Capture the cell that displays the provided text and extract its (x, y) central coordinate. 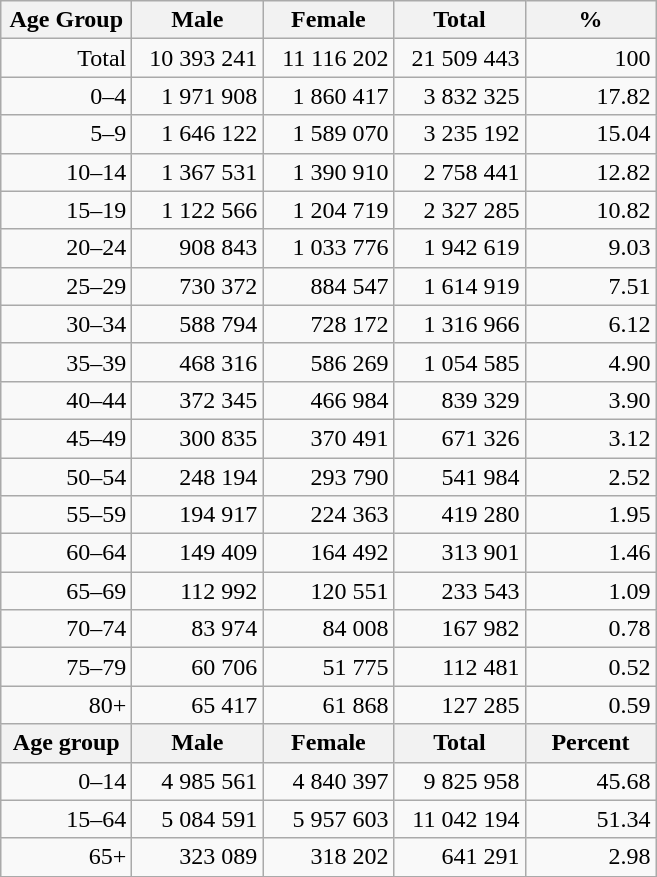
11 042 194 (460, 819)
293 790 (328, 477)
1 589 070 (328, 134)
728 172 (328, 324)
65 417 (198, 705)
51.34 (590, 819)
3 235 192 (460, 134)
370 491 (328, 438)
908 843 (198, 248)
21 509 443 (460, 58)
419 280 (460, 515)
10 393 241 (198, 58)
15–19 (66, 210)
25–29 (66, 286)
3.90 (590, 400)
2 327 285 (460, 210)
3.12 (590, 438)
541 984 (460, 477)
194 917 (198, 515)
1 646 122 (198, 134)
45.68 (590, 781)
15.04 (590, 134)
224 363 (328, 515)
120 551 (328, 591)
248 194 (198, 477)
164 492 (328, 553)
641 291 (460, 857)
Age Group (66, 20)
1 204 719 (328, 210)
60–64 (66, 553)
1 316 966 (460, 324)
3 832 325 (460, 96)
149 409 (198, 553)
35–39 (66, 362)
300 835 (198, 438)
10.82 (590, 210)
100 (590, 58)
20–24 (66, 248)
61 868 (328, 705)
5–9 (66, 134)
0–14 (66, 781)
Age group (66, 743)
83 974 (198, 629)
60 706 (198, 667)
0–4 (66, 96)
% (590, 20)
1 971 908 (198, 96)
Percent (590, 743)
15–64 (66, 819)
1 367 531 (198, 172)
65+ (66, 857)
1 860 417 (328, 96)
4 840 397 (328, 781)
318 202 (328, 857)
70–74 (66, 629)
0.59 (590, 705)
313 901 (460, 553)
0.78 (590, 629)
4.90 (590, 362)
9 825 958 (460, 781)
1 390 910 (328, 172)
323 089 (198, 857)
40–44 (66, 400)
468 316 (198, 362)
112 481 (460, 667)
80+ (66, 705)
1.46 (590, 553)
9.03 (590, 248)
4 985 561 (198, 781)
6.12 (590, 324)
2 758 441 (460, 172)
1 122 566 (198, 210)
50–54 (66, 477)
55–59 (66, 515)
17.82 (590, 96)
65–69 (66, 591)
30–34 (66, 324)
0.52 (590, 667)
7.51 (590, 286)
84 008 (328, 629)
51 775 (328, 667)
2.98 (590, 857)
12.82 (590, 172)
1.09 (590, 591)
1 614 919 (460, 286)
839 329 (460, 400)
11 116 202 (328, 58)
127 285 (460, 705)
45–49 (66, 438)
5 084 591 (198, 819)
1 942 619 (460, 248)
1.95 (590, 515)
5 957 603 (328, 819)
75–79 (66, 667)
466 984 (328, 400)
167 982 (460, 629)
884 547 (328, 286)
671 326 (460, 438)
1 054 585 (460, 362)
2.52 (590, 477)
586 269 (328, 362)
1 033 776 (328, 248)
588 794 (198, 324)
10–14 (66, 172)
730 372 (198, 286)
112 992 (198, 591)
233 543 (460, 591)
372 345 (198, 400)
